From the cell containing the given text, extract its center point as [X, Y] coordinate. 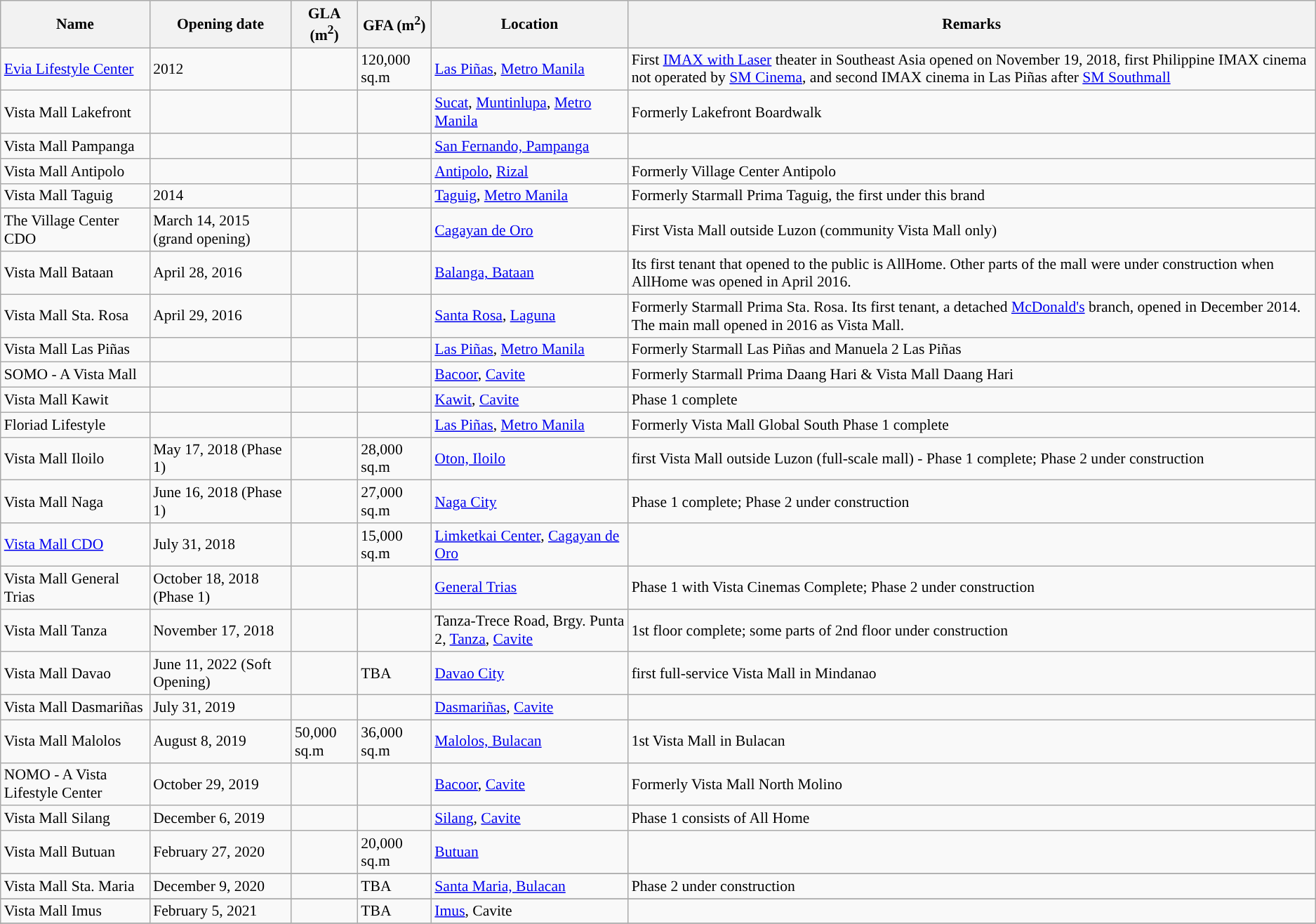
May 17, 2018 (Phase 1) [220, 459]
February 27, 2020 [220, 852]
NOMO - A Vista Lifestyle Center [75, 784]
Vista Mall Antipolo [75, 171]
Antipolo, Rizal [529, 171]
28,000 sq.m [394, 459]
Malolos, Bulacan [529, 741]
Evia Lifestyle Center [75, 69]
Vista Mall Silang [75, 819]
July 31, 2019 [220, 708]
Oton, Iloilo [529, 459]
1st Vista Mall in Bulacan [971, 741]
SOMO - A Vista Mall [75, 375]
November 17, 2018 [220, 631]
Remarks [971, 24]
February 5, 2021 [220, 911]
Vista Mall Taguig [75, 196]
Santa Maria, Bulacan [529, 886]
April 29, 2016 [220, 316]
Taguig, Metro Manila [529, 196]
Name [75, 24]
50,000 sq.m [324, 741]
Naga City [529, 501]
October 18, 2018 (Phase 1) [220, 587]
Butuan [529, 852]
Its first tenant that opened to the public is AllHome. Other parts of the mall were under construction when AllHome was opened in April 2016. [971, 272]
Vista Mall Malolos [75, 741]
Tanza-Trece Road, Brgy. Punta 2, Tanza, Cavite [529, 631]
Floriad Lifestyle [75, 425]
Formerly Starmall Prima Taguig, the first under this brand [971, 196]
Cagayan de Oro [529, 230]
Davao City [529, 674]
Limketkai Center, Cagayan de Oro [529, 545]
Dasmariñas, Cavite [529, 708]
Vista Mall Butuan [75, 852]
Phase 1 complete [971, 400]
June 11, 2022 (Soft Opening) [220, 674]
December 6, 2019 [220, 819]
first full-service Vista Mall in Mindanao [971, 674]
Vista Mall Davao [75, 674]
October 29, 2019 [220, 784]
Phase 2 under construction [971, 886]
Vista Mall Imus [75, 911]
Vista Mall Bataan [75, 272]
Vista Mall Tanza [75, 631]
first Vista Mall outside Luzon (full-scale mall) - Phase 1 complete; Phase 2 under construction [971, 459]
Phase 1 complete; Phase 2 under construction [971, 501]
Santa Rosa, Laguna [529, 316]
Formerly Starmall Las Piñas and Manuela 2 Las Piñas [971, 350]
Sucat, Muntinlupa, Metro Manila [529, 112]
Formerly Vista Mall Global South Phase 1 complete [971, 425]
GFA (m2) [394, 24]
Vista Mall Sta. Rosa [75, 316]
San Fernando, Pampanga [529, 146]
August 8, 2019 [220, 741]
20,000 sq.m [394, 852]
1st floor complete; some parts of 2nd floor under construction [971, 631]
120,000 sq.m [394, 69]
Balanga, Bataan [529, 272]
July 31, 2018 [220, 545]
15,000 sq.m [394, 545]
Vista Mall Kawit [75, 400]
Imus, Cavite [529, 911]
Vista Mall Dasmariñas [75, 708]
Formerly Village Center Antipolo [971, 171]
Vista Mall CDO [75, 545]
General Trias [529, 587]
Formerly Lakefront Boardwalk [971, 112]
Vista Mall Naga [75, 501]
First Vista Mall outside Luzon (community Vista Mall only) [971, 230]
Opening date [220, 24]
December 9, 2020 [220, 886]
2014 [220, 196]
Vista Mall Iloilo [75, 459]
36,000 sq.m [394, 741]
The Village Center CDO [75, 230]
Kawit, Cavite [529, 400]
Vista Mall Lakefront [75, 112]
Formerly Vista Mall North Molino [971, 784]
Phase 1 with Vista Cinemas Complete; Phase 2 under construction [971, 587]
Silang, Cavite [529, 819]
June 16, 2018 (Phase 1) [220, 501]
Vista Mall Pampanga [75, 146]
Vista Mall Sta. Maria [75, 886]
27,000 sq.m [394, 501]
Vista Mall General Trias [75, 587]
Vista Mall Las Piñas [75, 350]
April 28, 2016 [220, 272]
GLA (m2) [324, 24]
Phase 1 consists of All Home [971, 819]
March 14, 2015 (grand opening) [220, 230]
2012 [220, 69]
Formerly Starmall Prima Daang Hari & Vista Mall Daang Hari [971, 375]
Location [529, 24]
